Pinpoint the cell where the given text exists, returning its (X, Y) midpoint coordinate. 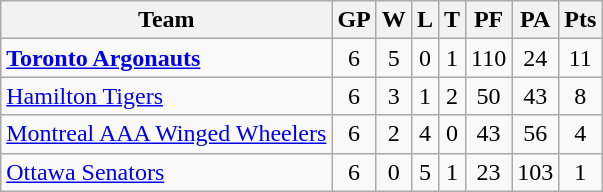
Ottawa Senators (166, 172)
W (394, 20)
110 (488, 58)
PA (536, 20)
23 (488, 172)
56 (536, 134)
T (452, 20)
PF (488, 20)
11 (580, 58)
8 (580, 96)
L (424, 20)
24 (536, 58)
Team (166, 20)
103 (536, 172)
3 (394, 96)
Pts (580, 20)
Hamilton Tigers (166, 96)
Montreal AAA Winged Wheelers (166, 134)
GP (354, 20)
50 (488, 96)
Toronto Argonauts (166, 58)
